Return [x, y] of the center of cell containing provided text 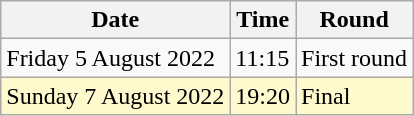
19:20 [263, 96]
First round [354, 58]
Date [116, 20]
Final [354, 96]
Time [263, 20]
Friday 5 August 2022 [116, 58]
11:15 [263, 58]
Round [354, 20]
Sunday 7 August 2022 [116, 96]
